Provide the [X, Y] coordinate of the cell's center where the given text is located.  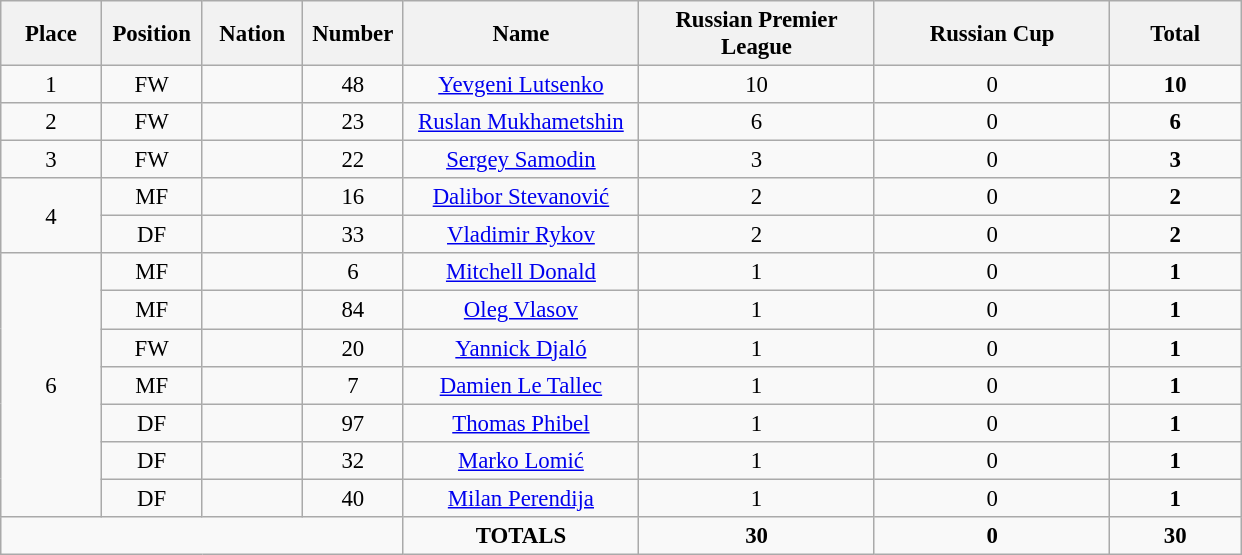
Yannick Djaló [521, 348]
22 [354, 160]
97 [354, 423]
Name [521, 34]
16 [354, 197]
Ruslan Mukhametshin [521, 122]
48 [354, 85]
Russian Premier League [757, 34]
40 [354, 498]
Place [52, 34]
Yevgeni Lutsenko [521, 85]
Sergey Samodin [521, 160]
Marko Lomić [521, 460]
Dalibor Stevanović [521, 197]
Number [354, 34]
Oleg Vlasov [521, 310]
33 [354, 235]
Mitchell Donald [521, 273]
Damien Le Tallec [521, 385]
Russian Cup [992, 34]
Nation [252, 34]
7 [354, 385]
20 [354, 348]
Position [152, 34]
Thomas Phibel [521, 423]
TOTALS [521, 536]
84 [354, 310]
Milan Perendija [521, 498]
Total [1176, 34]
32 [354, 460]
4 [52, 216]
Vladimir Rykov [521, 235]
23 [354, 122]
